Determine the (x, y) coordinate at the center of the cell enclosing the given text.  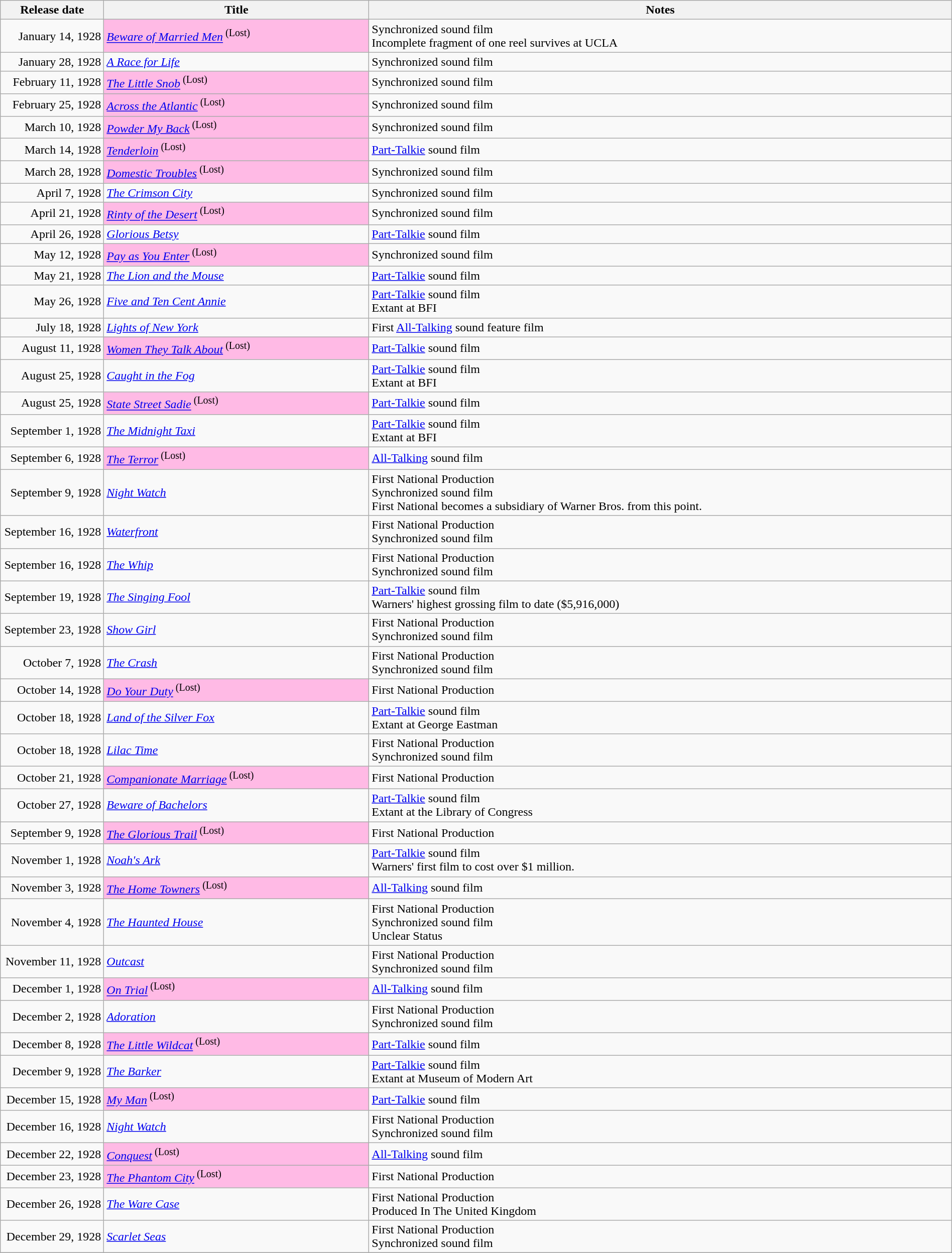
October 7, 1928 (52, 663)
Part-Talkie sound film Warners' highest grossing film to date ($5,916,000) (660, 597)
Tenderloin (Lost) (236, 150)
Lights of New York (236, 327)
December 1, 1928 (52, 989)
First National ProductionProduced In The United Kingdom (660, 1204)
The Home Towners (Lost) (236, 888)
Pay as You Enter (Lost) (236, 255)
The Barker (236, 1071)
A Race for Life (236, 62)
The Little Snob (Lost) (236, 82)
First All-Talking sound feature film (660, 327)
May 12, 1928 (52, 255)
Scarlet Seas (236, 1237)
September 19, 1928 (52, 597)
Part-Talkie sound film Warners' first film to cost over $1 million. (660, 860)
Part-Talkie sound filmExtant at BFI (660, 375)
November 4, 1928 (52, 922)
October 21, 1928 (52, 778)
November 1, 1928 (52, 860)
Release date (52, 10)
March 28, 1928 (52, 172)
Companionate Marriage (Lost) (236, 778)
The Lion and the Mouse (236, 276)
December 2, 1928 (52, 1016)
Waterfront (236, 532)
December 23, 1928 (52, 1177)
The Midnight Taxi (236, 431)
November 3, 1928 (52, 888)
Do Your Duty (Lost) (236, 690)
Adoration (236, 1016)
The Phantom City (Lost) (236, 1177)
Show Girl (236, 630)
My Man (Lost) (236, 1099)
The Ware Case (236, 1204)
December 29, 1928 (52, 1237)
July 18, 1928 (52, 327)
January 28, 1928 (52, 62)
March 14, 1928 (52, 150)
December 9, 1928 (52, 1071)
First National ProductionSynchronized sound filmFirst National becomes a subsidiary of Warner Bros. from this point. (660, 492)
Title (236, 10)
Part-Talkie sound film Extant at Museum of Modern Art (660, 1071)
December 26, 1928 (52, 1204)
December 15, 1928 (52, 1099)
Land of the Silver Fox (236, 718)
Noah's Ark (236, 860)
The Crimson City (236, 193)
December 22, 1928 (52, 1155)
Beware of Married Men (Lost) (236, 36)
March 10, 1928 (52, 128)
Glorious Betsy (236, 234)
August 11, 1928 (52, 348)
May 26, 1928 (52, 301)
Caught in the Fog (236, 375)
The Haunted House (236, 922)
September 1, 1928 (52, 431)
The Little Wildcat (Lost) (236, 1044)
January 14, 1928 (52, 36)
Outcast (236, 962)
The Crash (236, 663)
April 26, 1928 (52, 234)
Across the Atlantic (Lost) (236, 104)
Part-Talkie sound film Extant at the Library of Congress (660, 805)
State Street Sadie (Lost) (236, 404)
September 6, 1928 (52, 458)
October 14, 1928 (52, 690)
April 21, 1928 (52, 214)
November 11, 1928 (52, 962)
On Trial (Lost) (236, 989)
Powder My Back (Lost) (236, 128)
The Terror (Lost) (236, 458)
September 23, 1928 (52, 630)
February 25, 1928 (52, 104)
Domestic Troubles (Lost) (236, 172)
Conquest (Lost) (236, 1155)
December 8, 1928 (52, 1044)
The Whip (236, 564)
First National ProductionSynchronized sound filmUnclear Status (660, 922)
Beware of Bachelors (236, 805)
Women They Talk About (Lost) (236, 348)
Synchronized sound filmIncomplete fragment of one reel survives at UCLA (660, 36)
Five and Ten Cent Annie (236, 301)
April 7, 1928 (52, 193)
May 21, 1928 (52, 276)
December 16, 1928 (52, 1126)
Rinty of the Desert (Lost) (236, 214)
The Singing Fool (236, 597)
Part-Talkie sound film Extant at George Eastman (660, 718)
The Glorious Trail (Lost) (236, 833)
October 27, 1928 (52, 805)
February 11, 1928 (52, 82)
Notes (660, 10)
Lilac Time (236, 750)
